Scan for the cell matching the given text and deliver its [x, y] coordinate at center. 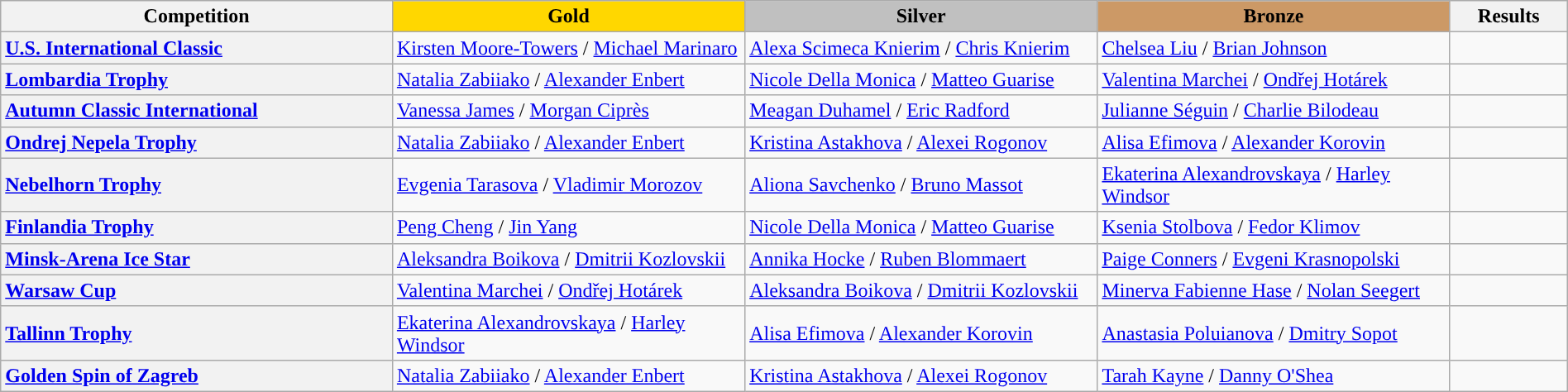
Alexa Scimeca Knierim / Chris Knierim [921, 48]
Competition [197, 17]
Golden Spin of Zagreb [197, 375]
Lombardia Trophy [197, 79]
Evgenia Tarasova / Vladimir Morozov [568, 185]
Tarah Kayne / Danny O'Shea [1274, 375]
Vanessa James / Morgan Ciprès [568, 111]
Tallinn Trophy [197, 332]
Minerva Fabienne Hase / Nolan Seegert [1274, 290]
Warsaw Cup [197, 290]
Peng Cheng / Jin Yang [568, 227]
Aliona Savchenko / Bruno Massot [921, 185]
Minsk-Arena Ice Star [197, 259]
Paige Conners / Evgeni Krasnopolski [1274, 259]
Autumn Classic International [197, 111]
Annika Hocke / Ruben Blommaert [921, 259]
Bronze [1274, 17]
Finlandia Trophy [197, 227]
Gold [568, 17]
Kirsten Moore-Towers / Michael Marinaro [568, 48]
Anastasia Poluianova / Dmitry Sopot [1274, 332]
U.S. International Classic [197, 48]
Silver [921, 17]
Ksenia Stolbova / Fedor Klimov [1274, 227]
Meagan Duhamel / Eric Radford [921, 111]
Chelsea Liu / Brian Johnson [1274, 48]
Ondrej Nepela Trophy [197, 142]
Results [1508, 17]
Julianne Séguin / Charlie Bilodeau [1274, 111]
Nebelhorn Trophy [197, 185]
